Identify which cell holds the provided text, then report its (x, y) central coordinate. 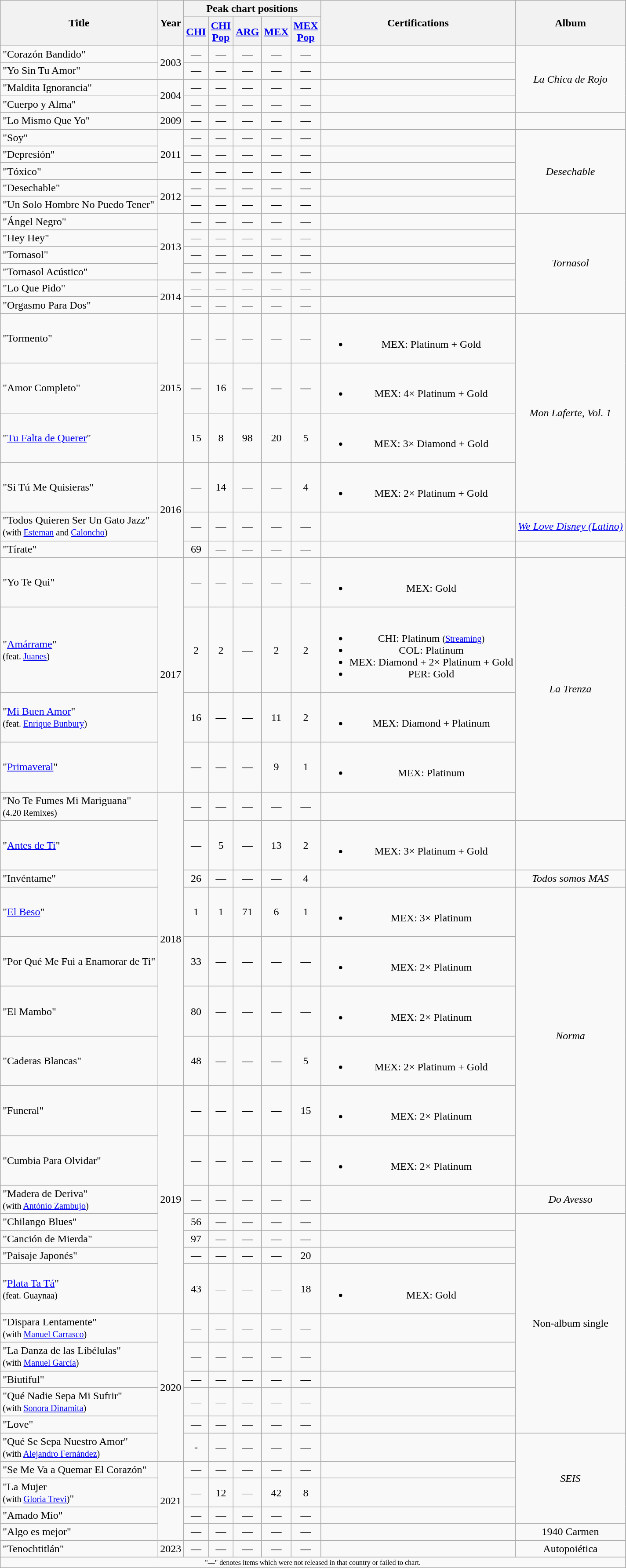
CHI (196, 32)
Mon Laferte, Vol. 1 (571, 413)
2011 (171, 154)
26 (196, 879)
"Tornasol Acústico" (79, 272)
MEX: Platinum (418, 767)
"La Mujer (with Gloria Trevi)" (79, 1493)
"Qué Nadie Sepa Mi Sufrir"(with Sonora Dinamita) (79, 1402)
MEX: 4× Platinum + Gold (418, 388)
2012 (171, 196)
La Trenza (571, 689)
MEX: 3× Diamond + Gold (418, 438)
"Tu Falta de Querer" (79, 438)
Do Avesso (571, 1199)
"Invéntame" (79, 879)
2023 (171, 1549)
Year (171, 23)
"Si Tú Me Quisieras" (79, 487)
43 (196, 1289)
Desechable (571, 171)
9 (276, 767)
"El Mambo" (79, 1011)
"Biutiful" (79, 1379)
"Funeral" (79, 1110)
"Amor Completo" (79, 388)
"No Te Fumes Mi Mariguana"(4.20 Remixes) (79, 806)
"Mi Buen Amor"(feat. Enrique Bunbury) (79, 717)
"Amado Mío" (79, 1515)
"Algo es mejor" (79, 1532)
MEX: Platinum + Gold (418, 338)
"Amárrame"(feat. Juanes) (79, 650)
13 (276, 846)
"Lo Que Pido" (79, 288)
Peak chart positions (252, 9)
"Cuerpo y Alma" (79, 104)
"Corazón Bandido" (79, 54)
Autopoiética (571, 1549)
MEX: 3× Platinum (418, 912)
2018 (171, 939)
"Tormento" (79, 338)
"Madera de Deriva" (with António Zambujo) (79, 1199)
33 (196, 962)
"Desechable" (79, 188)
"Cumbia Para Olvidar" (79, 1161)
CHI Pop (221, 32)
ARG (247, 32)
We Love Disney (Latino) (571, 527)
"Qué Se Sepa Nuestro Amor"(with Alejandro Fernández) (79, 1447)
- (196, 1447)
98 (247, 438)
69 (196, 549)
18 (306, 1289)
"Primaveral" (79, 767)
SEIS (571, 1478)
42 (276, 1493)
Certifications (418, 23)
"Yo Te Qui" (79, 582)
"Tírate" (79, 549)
"—" denotes items which were not released in that country or failed to chart. (313, 1562)
"Antes de Ti" (79, 846)
2015 (171, 388)
MEX Pop (306, 32)
"Tóxico" (79, 171)
2020 (171, 1387)
2014 (171, 297)
La Chica de Rojo (571, 79)
71 (247, 912)
97 (196, 1239)
"Paisaje Japonés" (79, 1255)
MEX: 3× Platinum + Gold (418, 846)
CHI: Platinum (Streaming)COL: PlatinumMEX: Diamond + 2× Platinum + GoldPER: Gold (418, 650)
2016 (171, 510)
12 (221, 1493)
2021 (171, 1501)
"Dispara Lentamente"(with Manuel Carrasco) (79, 1328)
"Plata Ta Tá"(feat. Guaynaa) (79, 1289)
"Tornasol" (79, 255)
"Soy" (79, 138)
"Hey Hey" (79, 238)
"Love" (79, 1425)
6 (276, 912)
14 (221, 487)
Tornasol (571, 263)
2019 (171, 1200)
80 (196, 1011)
2017 (171, 674)
56 (196, 1222)
"Depresión" (79, 154)
Non-album single (571, 1323)
"Chilango Blues" (79, 1222)
"Orgasmo Para Dos" (79, 305)
"Caderas Blancas" (79, 1061)
"Ángel Negro" (79, 221)
11 (276, 717)
Todos somos MAS (571, 879)
Album (571, 23)
Norma (571, 1036)
"Se Me Va a Quemar El Corazón" (79, 1470)
MEX: Diamond + Platinum (418, 717)
"Un Solo Hombre No Puedo Tener" (79, 204)
"Todos Quieren Ser Un Gato Jazz"(with Esteman and Caloncho) (79, 527)
2004 (171, 96)
2013 (171, 246)
"La Danza de las Líbélulas"(with Manuel García) (79, 1357)
Title (79, 23)
"Canción de Mierda" (79, 1239)
"Yo Sin Tu Amor" (79, 71)
48 (196, 1061)
2003 (171, 62)
MEX (276, 32)
"Lo Mismo Que Yo" (79, 121)
2009 (171, 121)
"El Beso" (79, 912)
1940 Carmen (571, 1532)
"Tenochtitlán" (79, 1549)
"Maldita Ignorancia" (79, 87)
"Por Qué Me Fui a Enamorar de Ti" (79, 962)
